Capture the cell that displays the provided text and extract its (x, y) central coordinate. 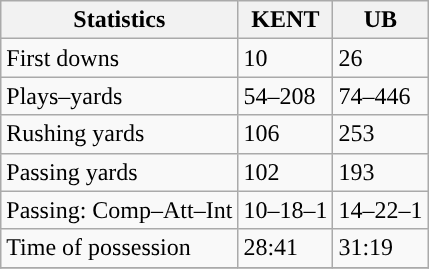
253 (380, 134)
54–208 (286, 96)
102 (286, 172)
14–22–1 (380, 210)
193 (380, 172)
Time of possession (120, 248)
31:19 (380, 248)
10 (286, 58)
UB (380, 20)
106 (286, 134)
KENT (286, 20)
Passing yards (120, 172)
10–18–1 (286, 210)
28:41 (286, 248)
26 (380, 58)
Statistics (120, 20)
74–446 (380, 96)
Plays–yards (120, 96)
Passing: Comp–Att–Int (120, 210)
First downs (120, 58)
Rushing yards (120, 134)
